For the text-containing cell, return its midpoint in [x, y] coordinate format. 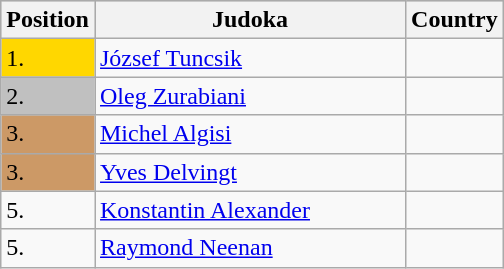
Michel Algisi [250, 134]
Judoka [250, 20]
Raymond Neenan [250, 248]
József Tuncsik [250, 58]
Country [455, 20]
Oleg Zurabiani [250, 96]
Yves Delvingt [250, 172]
1. [48, 58]
2. [48, 96]
Position [48, 20]
Konstantin Alexander [250, 210]
